Return the [x, y] coordinate for the center point of the cell that contains the specified text.  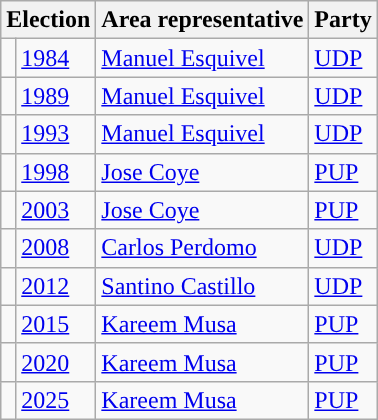
Carlos Perdomo [202, 248]
Area representative [202, 20]
1993 [56, 134]
1984 [56, 58]
2012 [56, 286]
2020 [56, 362]
Party [343, 20]
2015 [56, 324]
2008 [56, 248]
2025 [56, 400]
1998 [56, 172]
Santino Castillo [202, 286]
1989 [56, 96]
2003 [56, 210]
Election [48, 20]
